From the cell containing the given text, extract its center point as [x, y] coordinate. 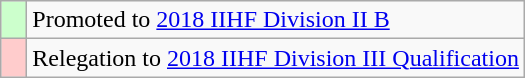
Relegation to 2018 IIHF Division III Qualification [276, 58]
Promoted to 2018 IIHF Division II B [276, 20]
